Identify which cell holds the provided text, then report its (x, y) central coordinate. 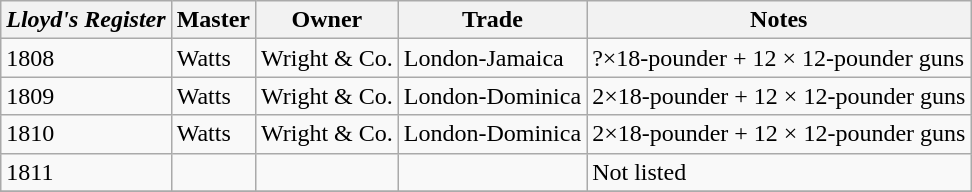
Owner (326, 20)
Notes (779, 20)
London-Jamaica (492, 58)
1811 (86, 172)
1809 (86, 96)
?×18-pounder + 12 × 12-pounder guns (779, 58)
Trade (492, 20)
Lloyd's Register (86, 20)
1808 (86, 58)
Not listed (779, 172)
1810 (86, 134)
Master (213, 20)
